Find where the given text appears and provide that cell's center as [x, y] coordinate. 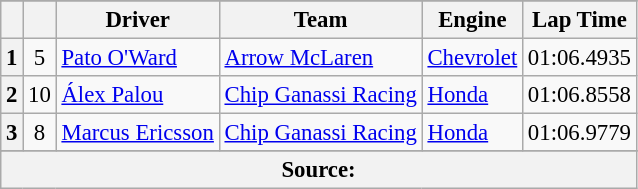
Lap Time [580, 20]
Chevrolet [472, 58]
Pato O'Ward [138, 58]
Marcus Ericsson [138, 133]
01:06.8558 [580, 95]
Engine [472, 20]
10 [40, 95]
01:06.4935 [580, 58]
Álex Palou [138, 95]
5 [40, 58]
8 [40, 133]
Source: [319, 170]
2 [12, 95]
01:06.9779 [580, 133]
Driver [138, 20]
Arrow McLaren [320, 58]
1 [12, 58]
Team [320, 20]
3 [12, 133]
